Capture the cell that displays the provided text and extract its [x, y] central coordinate. 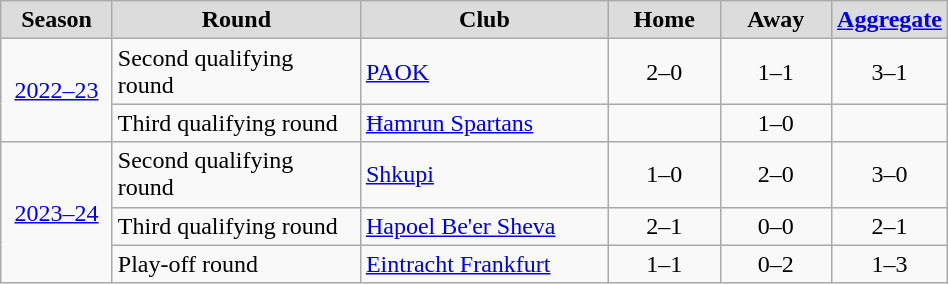
Hapoel Be'er Sheva [484, 226]
2022–23 [57, 90]
Eintracht Frankfurt [484, 264]
Aggregate [890, 20]
Shkupi [484, 174]
Season [57, 20]
0–0 [776, 226]
3–1 [890, 72]
Round [236, 20]
Club [484, 20]
0–2 [776, 264]
Away [776, 20]
Ħamrun Spartans [484, 123]
Home [664, 20]
1–3 [890, 264]
2023–24 [57, 212]
Play-off round [236, 264]
PAOK [484, 72]
3–0 [890, 174]
